From the cell containing the given text, extract its center point as [X, Y] coordinate. 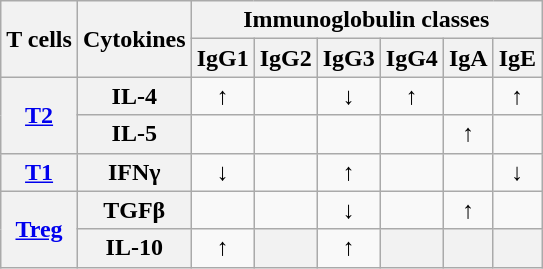
IgG1 [222, 58]
IgA [468, 58]
Treg [40, 229]
IgE [517, 58]
TGFβ [134, 210]
Immunoglobulin classes [366, 20]
IgG2 [286, 58]
T cells [40, 39]
IL-10 [134, 248]
T1 [40, 172]
Cytokines [134, 39]
IFNγ [134, 172]
T2 [40, 115]
IL-4 [134, 96]
IgG3 [348, 58]
IgG4 [412, 58]
IL-5 [134, 134]
